Extract the [x, y] coordinate from the center of the cell holding the provided text.  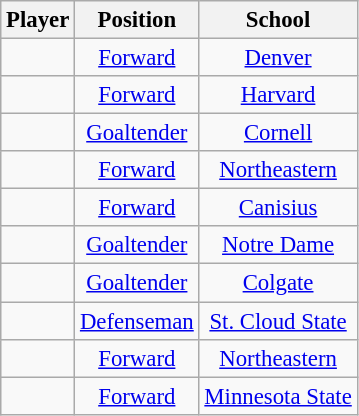
Canisius [278, 208]
Minnesota State [278, 396]
School [278, 20]
Defenseman [137, 321]
St. Cloud State [278, 321]
Cornell [278, 133]
Denver [278, 58]
Player [38, 20]
Notre Dame [278, 245]
Position [137, 20]
Colgate [278, 283]
Harvard [278, 95]
